Return (x, y) of the center of cell containing provided text 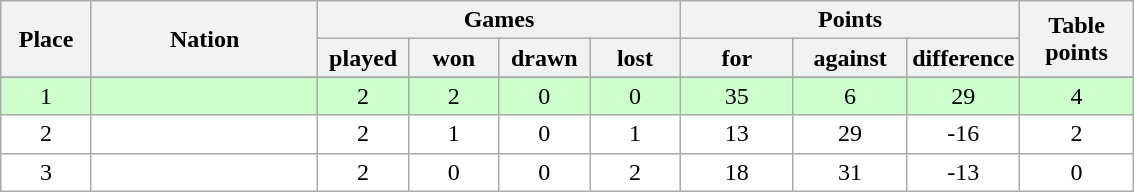
played (364, 58)
3 (46, 172)
18 (736, 172)
35 (736, 96)
Points (850, 20)
lost (636, 58)
Tablepoints (1076, 39)
drawn (544, 58)
against (850, 58)
Games (499, 20)
difference (964, 58)
31 (850, 172)
Nation (204, 39)
-13 (964, 172)
for (736, 58)
6 (850, 96)
4 (1076, 96)
won (454, 58)
Place (46, 39)
-16 (964, 134)
13 (736, 134)
